Determine the [x, y] coordinate at the center of the cell enclosing the given text.  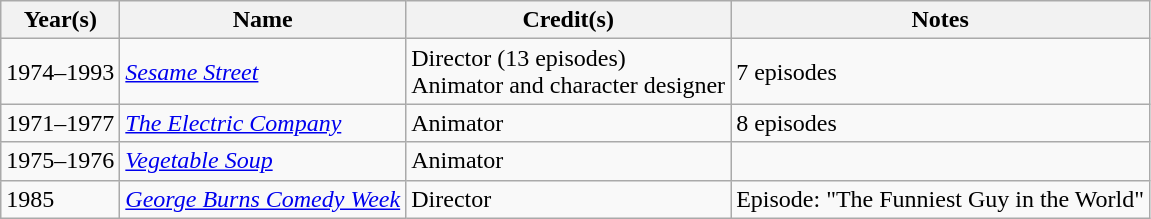
George Burns Comedy Week [263, 199]
Vegetable Soup [263, 161]
Sesame Street [263, 72]
Director [568, 199]
1985 [60, 199]
1975–1976 [60, 161]
Credit(s) [568, 20]
Director (13 episodes)Animator and character designer [568, 72]
7 episodes [940, 72]
8 episodes [940, 123]
Notes [940, 20]
1974–1993 [60, 72]
Name [263, 20]
1971–1977 [60, 123]
The Electric Company [263, 123]
Year(s) [60, 20]
Episode: "The Funniest Guy in the World" [940, 199]
